From the cell containing the given text, extract its center point as [X, Y] coordinate. 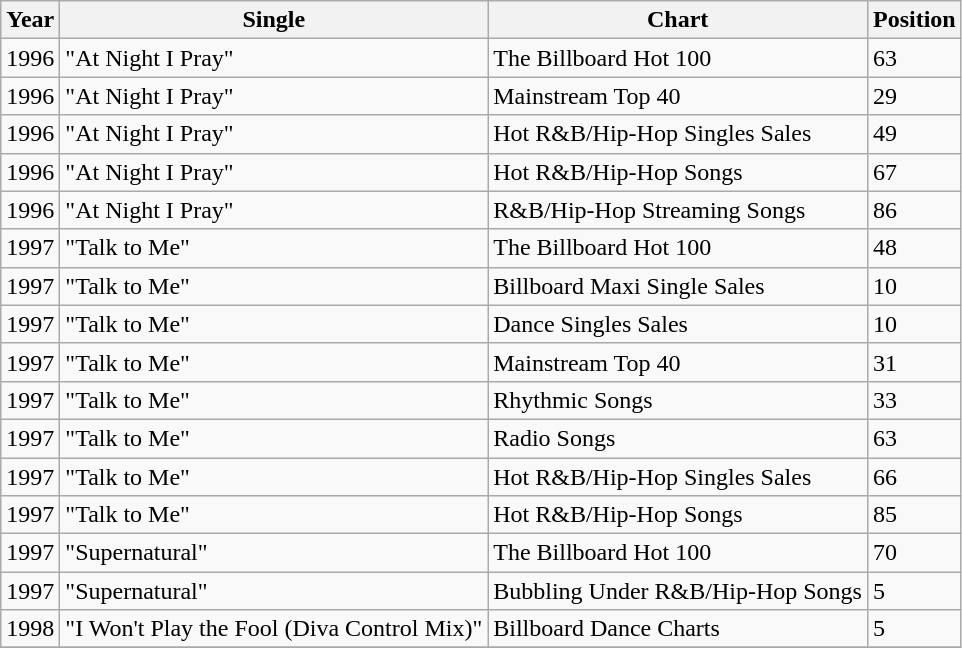
70 [914, 553]
R&B/Hip-Hop Streaming Songs [678, 210]
Radio Songs [678, 438]
29 [914, 96]
Bubbling Under R&B/Hip-Hop Songs [678, 591]
31 [914, 362]
Billboard Maxi Single Sales [678, 286]
48 [914, 248]
66 [914, 477]
86 [914, 210]
Billboard Dance Charts [678, 629]
67 [914, 172]
Chart [678, 20]
Single [274, 20]
"I Won't Play the Fool (Diva Control Mix)" [274, 629]
Dance Singles Sales [678, 324]
Rhythmic Songs [678, 400]
Year [30, 20]
33 [914, 400]
Position [914, 20]
49 [914, 134]
1998 [30, 629]
85 [914, 515]
